Extract the (x, y) coordinate from the center of the cell holding the provided text.  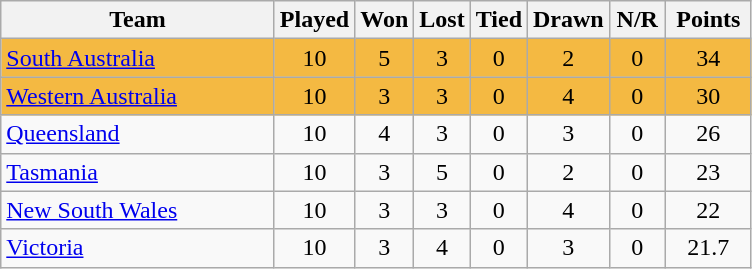
Tasmania (138, 172)
Points (708, 20)
Played (314, 20)
New South Wales (138, 210)
21.7 (708, 248)
Queensland (138, 134)
34 (708, 58)
Victoria (138, 248)
Western Australia (138, 96)
Tied (498, 20)
26 (708, 134)
22 (708, 210)
South Australia (138, 58)
Lost (442, 20)
Won (384, 20)
Team (138, 20)
23 (708, 172)
30 (708, 96)
Drawn (569, 20)
N/R (637, 20)
